Output the (X, Y) coordinate of the center of the cell containing the given text.  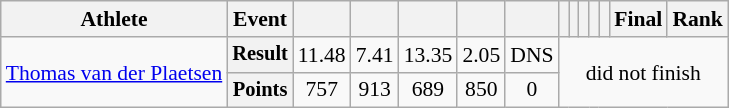
913 (375, 90)
DNS (532, 55)
Athlete (114, 19)
2.05 (481, 55)
Rank (698, 19)
Thomas van der Plaetsen (114, 72)
Result (260, 55)
Final (638, 19)
0 (532, 90)
7.41 (375, 55)
13.35 (428, 55)
Event (260, 19)
850 (481, 90)
Points (260, 90)
757 (322, 90)
11.48 (322, 55)
689 (428, 90)
did not finish (644, 72)
